Scan for the cell matching the given text and deliver its (x, y) coordinate at center. 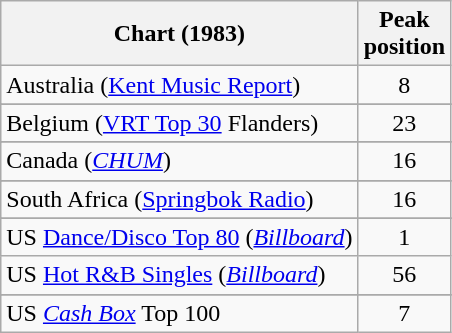
US Cash Box Top 100 (180, 313)
1 (404, 237)
Canada (CHUM) (180, 161)
Chart (1983) (180, 34)
Australia (Kent Music Report) (180, 85)
56 (404, 275)
7 (404, 313)
South Africa (Springbok Radio) (180, 199)
Belgium (VRT Top 30 Flanders) (180, 123)
23 (404, 123)
US Hot R&B Singles (Billboard) (180, 275)
Peakposition (404, 34)
8 (404, 85)
US Dance/Disco Top 80 (Billboard) (180, 237)
